Identify which cell holds the provided text, then report its [x, y] central coordinate. 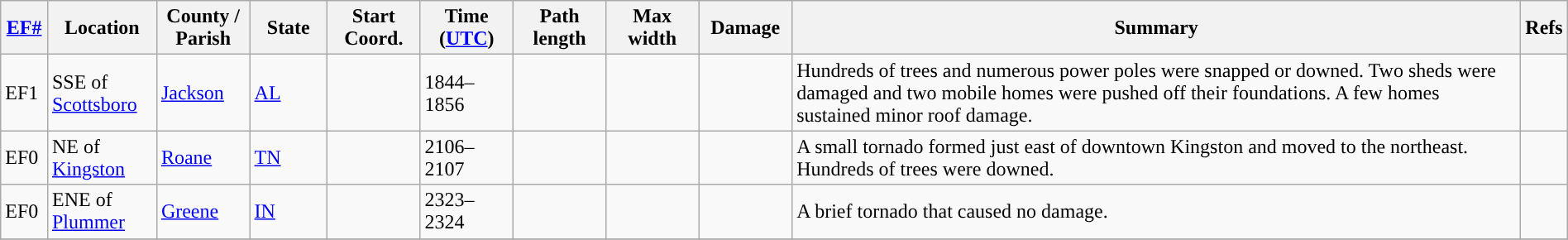
A brief tornado that caused no damage. [1156, 212]
Refs [1545, 28]
Jackson [203, 93]
ENE of Plummer [102, 212]
Roane [203, 157]
Max width [653, 28]
Start Coord. [374, 28]
Time (UTC) [466, 28]
IN [289, 212]
Location [102, 28]
2323–2324 [466, 212]
NE of Kingston [102, 157]
EF1 [25, 93]
1844–1856 [466, 93]
AL [289, 93]
2106–2107 [466, 157]
SSE of Scottsboro [102, 93]
TN [289, 157]
Damage [746, 28]
Greene [203, 212]
A small tornado formed just east of downtown Kingston and moved to the northeast. Hundreds of trees were downed. [1156, 157]
State [289, 28]
Path length [559, 28]
Summary [1156, 28]
County / Parish [203, 28]
EF# [25, 28]
